Detect which cell encompasses the target text, then output its (x, y) center coordinate. 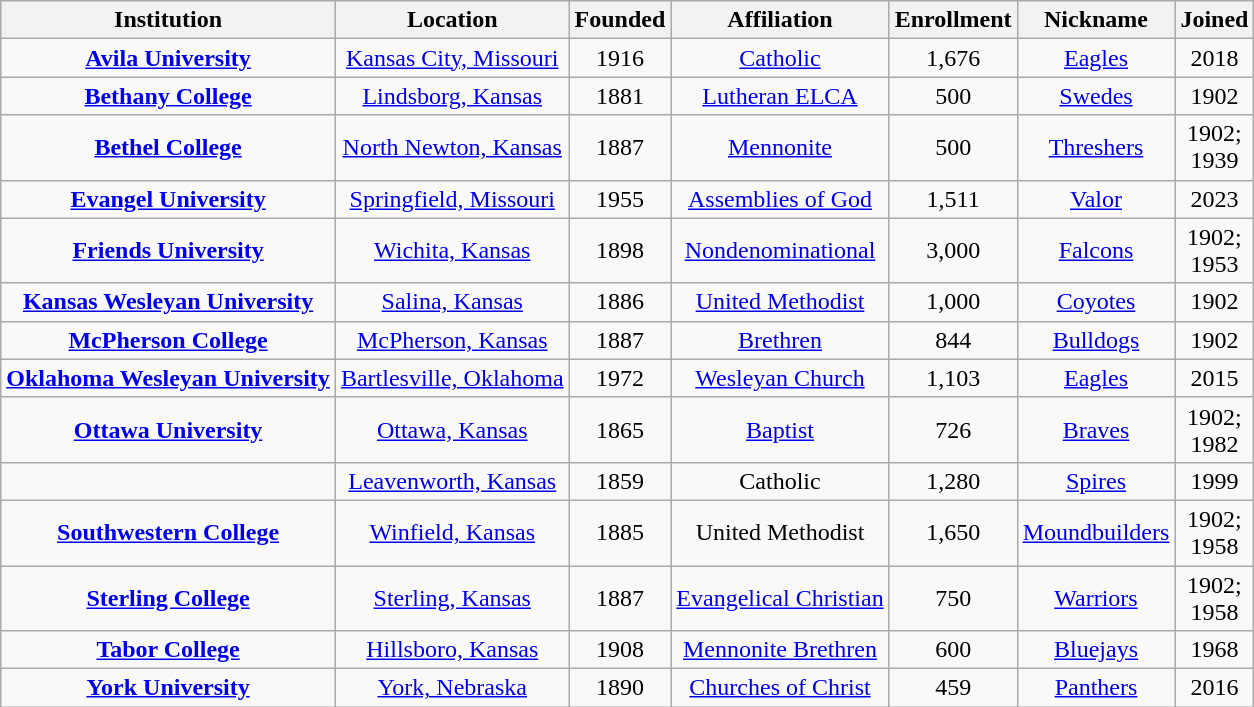
Evangel University (168, 199)
McPherson College (168, 340)
1902;1953 (1214, 250)
York, Nebraska (452, 688)
Baptist (780, 430)
Wesleyan Church (780, 378)
Oklahoma Wesleyan University (168, 378)
Sterling, Kansas (452, 598)
Evangelical Christian (780, 598)
Spires (1096, 481)
Leavenworth, Kansas (452, 481)
600 (953, 650)
1,676 (953, 58)
Southwestern College (168, 532)
1,650 (953, 532)
Braves (1096, 430)
Enrollment (953, 20)
1902;1939 (1214, 148)
Bulldogs (1096, 340)
McPherson, Kansas (452, 340)
2015 (1214, 378)
Friends University (168, 250)
1,103 (953, 378)
Bethany College (168, 96)
1898 (620, 250)
Sterling College (168, 598)
Mennonite Brethren (780, 650)
Brethren (780, 340)
Kansas Wesleyan University (168, 302)
Nickname (1096, 20)
2016 (1214, 688)
1908 (620, 650)
1859 (620, 481)
1,280 (953, 481)
Lutheran ELCA (780, 96)
Assemblies of God (780, 199)
Kansas City, Missouri (452, 58)
459 (953, 688)
Winfield, Kansas (452, 532)
Swedes (1096, 96)
1972 (620, 378)
Ottawa University (168, 430)
1916 (620, 58)
Springfield, Missouri (452, 199)
York University (168, 688)
Valor (1096, 199)
750 (953, 598)
726 (953, 430)
Tabor College (168, 650)
Hillsboro, Kansas (452, 650)
Nondenominational (780, 250)
1955 (620, 199)
1999 (1214, 481)
Churches of Christ (780, 688)
Moundbuilders (1096, 532)
1865 (620, 430)
1,511 (953, 199)
3,000 (953, 250)
Warriors (1096, 598)
1968 (1214, 650)
Joined (1214, 20)
1881 (620, 96)
Wichita, Kansas (452, 250)
Founded (620, 20)
Threshers (1096, 148)
1902;1982 (1214, 430)
North Newton, Kansas (452, 148)
2018 (1214, 58)
Salina, Kansas (452, 302)
1886 (620, 302)
Falcons (1096, 250)
1,000 (953, 302)
2023 (1214, 199)
Coyotes (1096, 302)
Avila University (168, 58)
1885 (620, 532)
Mennonite (780, 148)
Affiliation (780, 20)
1890 (620, 688)
Panthers (1096, 688)
Bluejays (1096, 650)
Bethel College (168, 148)
Institution (168, 20)
Bartlesville, Oklahoma (452, 378)
Lindsborg, Kansas (452, 96)
Ottawa, Kansas (452, 430)
844 (953, 340)
Location (452, 20)
